Pinpoint the cell where the given text exists, returning its (x, y) midpoint coordinate. 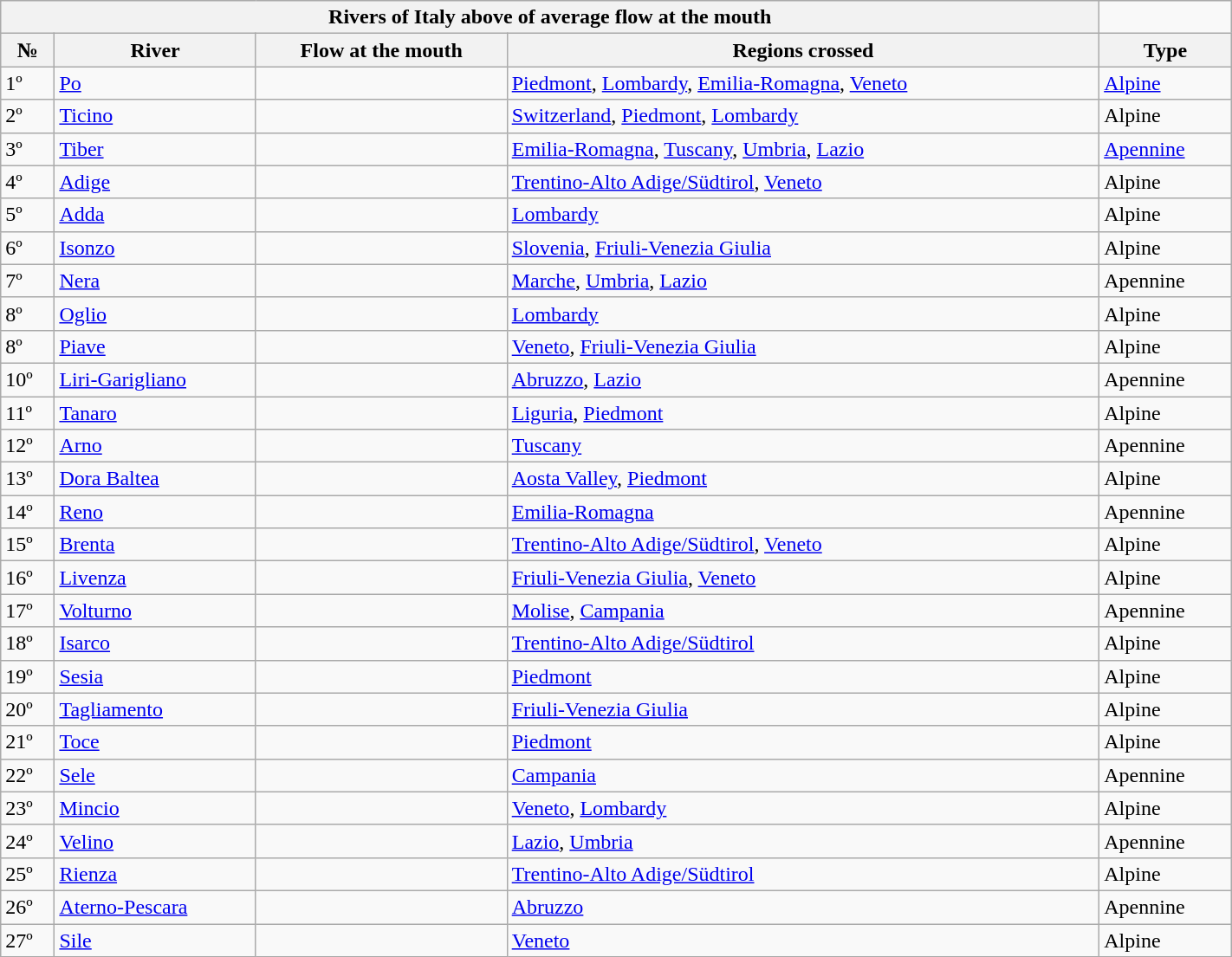
12º (28, 446)
15º (28, 545)
Toce (155, 742)
№ (28, 50)
6º (28, 248)
Emilia-Romagna (803, 512)
22º (28, 775)
Flow at the mouth (381, 50)
Nera (155, 281)
Type (1166, 50)
Regions crossed (803, 50)
Mincio (155, 808)
Po (155, 83)
Emilia-Romagna, Tuscany, Umbria, Lazio (803, 149)
Veneto, Lombardy (803, 808)
Livenza (155, 578)
11º (28, 413)
16º (28, 578)
Reno (155, 512)
Isonzo (155, 248)
Aterno-Pescara (155, 907)
Oglio (155, 314)
Rienza (155, 874)
Volturno (155, 611)
26º (28, 907)
Abruzzo (803, 907)
19º (28, 676)
20º (28, 709)
5º (28, 215)
Sile (155, 940)
Liri-Garigliano (155, 379)
Sele (155, 775)
Rivers of Italy above of average flow at the mouth (550, 17)
25º (28, 874)
Ticino (155, 116)
Veneto (803, 940)
Friuli-Venezia Giulia (803, 709)
10º (28, 379)
Piedmont, Lombardy, Emilia-Romagna, Veneto (803, 83)
14º (28, 512)
Adige (155, 182)
2º (28, 116)
Tanaro (155, 413)
Piave (155, 346)
21º (28, 742)
Switzerland, Piedmont, Lombardy (803, 116)
Brenta (155, 545)
Abruzzo, Lazio (803, 379)
1º (28, 83)
4º (28, 182)
Veneto, Friuli-Venezia Giulia (803, 346)
13º (28, 479)
3º (28, 149)
Friuli-Venezia Giulia, Veneto (803, 578)
Slovenia, Friuli-Venezia Giulia (803, 248)
River (155, 50)
24º (28, 841)
Campania (803, 775)
Tiber (155, 149)
Aosta Valley, Piedmont (803, 479)
Dora Baltea (155, 479)
17º (28, 611)
Tagliamento (155, 709)
Arno (155, 446)
Tuscany (803, 446)
Molise, Campania (803, 611)
23º (28, 808)
Sesia (155, 676)
Lazio, Umbria (803, 841)
Liguria, Piedmont (803, 413)
18º (28, 643)
Adda (155, 215)
Velino (155, 841)
27º (28, 940)
Isarco (155, 643)
7º (28, 281)
Marche, Umbria, Lazio (803, 281)
